Determine the (X, Y) coordinate at the center of the cell enclosing the given text.  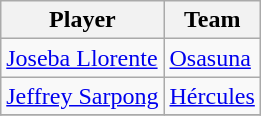
Jeffrey Sarpong (82, 96)
Joseba Llorente (82, 58)
Osasuna (212, 58)
Hércules (212, 96)
Player (82, 20)
Team (212, 20)
